Pinpoint the cell where the given text exists, returning its (X, Y) midpoint coordinate. 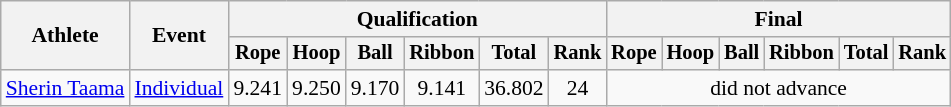
24 (578, 88)
Athlete (66, 36)
did not advance (778, 88)
Sherin Taama (66, 88)
9.141 (442, 88)
36.802 (514, 88)
Individual (178, 88)
Final (778, 19)
9.241 (258, 88)
9.170 (376, 88)
Event (178, 36)
9.250 (316, 88)
Qualification (417, 19)
